Return [X, Y] of the center of cell containing provided text 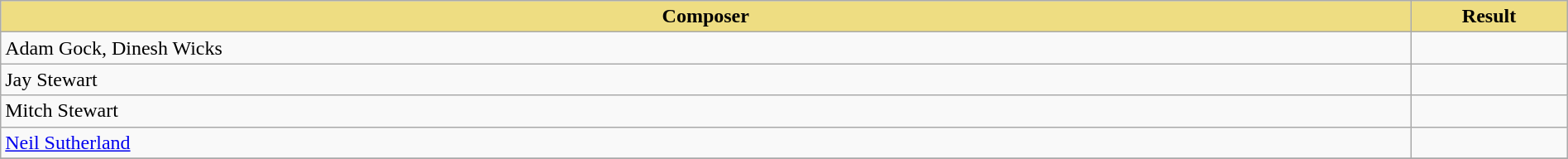
Neil Sutherland [706, 142]
Composer [706, 17]
Adam Gock, Dinesh Wicks [706, 48]
Jay Stewart [706, 79]
Mitch Stewart [706, 111]
Result [1489, 17]
